Search for the cell housing the specified text and yield its [x, y] center coordinate. 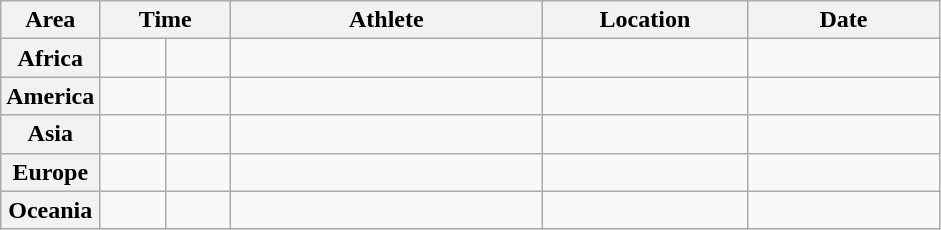
America [50, 96]
Athlete [386, 20]
Asia [50, 134]
Date [844, 20]
Oceania [50, 210]
Europe [50, 172]
Area [50, 20]
Africa [50, 58]
Location [645, 20]
Time [166, 20]
